Detect which cell encompasses the target text, then output its (x, y) center coordinate. 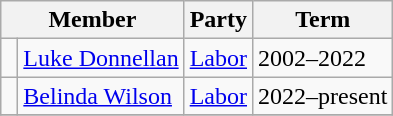
Term (323, 20)
Belinda Wilson (101, 96)
Member (92, 20)
2022–present (323, 96)
2002–2022 (323, 58)
Luke Donnellan (101, 58)
Party (218, 20)
